Capture the cell that displays the provided text and extract its (X, Y) central coordinate. 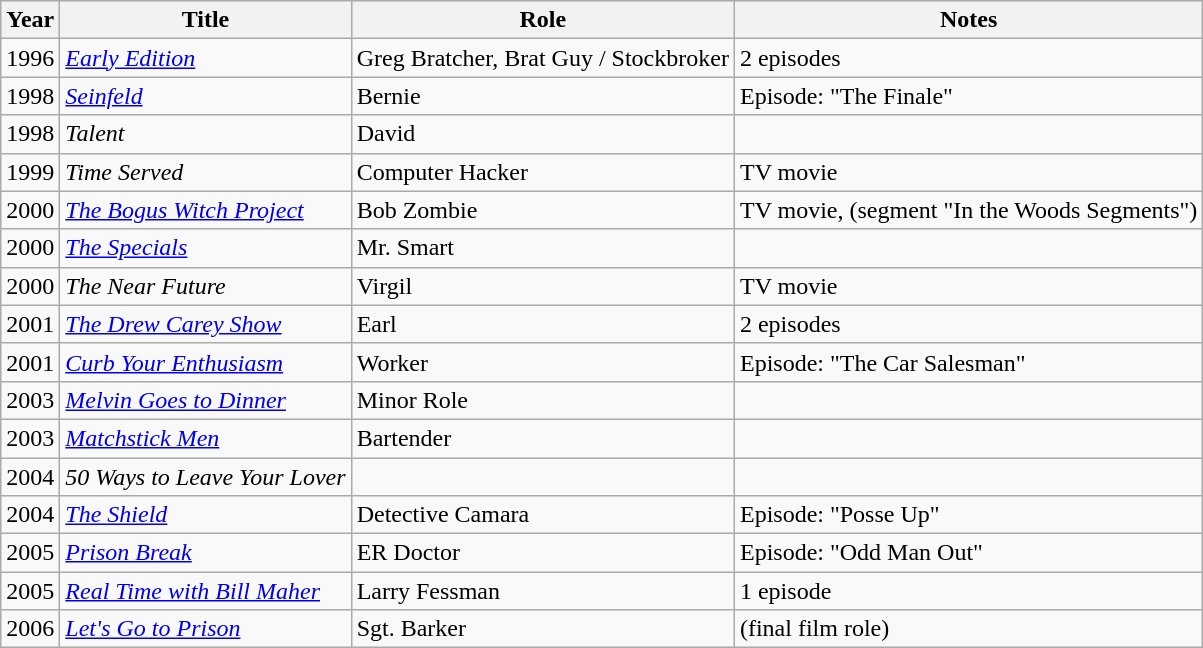
Role (542, 20)
The Drew Carey Show (206, 324)
The Bogus Witch Project (206, 210)
The Near Future (206, 286)
(final film role) (968, 629)
David (542, 134)
Episode: "The Finale" (968, 96)
ER Doctor (542, 553)
Prison Break (206, 553)
1999 (30, 172)
Greg Bratcher, Brat Guy / Stockbroker (542, 58)
Mr. Smart (542, 248)
Bartender (542, 438)
TV movie, (segment "In the Woods Segments") (968, 210)
The Shield (206, 515)
Earl (542, 324)
Bob Zombie (542, 210)
Curb Your Enthusiasm (206, 362)
Matchstick Men (206, 438)
Melvin Goes to Dinner (206, 400)
Computer Hacker (542, 172)
2006 (30, 629)
Episode: "The Car Salesman" (968, 362)
The Specials (206, 248)
Title (206, 20)
Talent (206, 134)
Worker (542, 362)
Early Edition (206, 58)
1996 (30, 58)
Virgil (542, 286)
Bernie (542, 96)
Let's Go to Prison (206, 629)
Sgt. Barker (542, 629)
Episode: "Posse Up" (968, 515)
Seinfeld (206, 96)
Real Time with Bill Maher (206, 591)
Detective Camara (542, 515)
50 Ways to Leave Your Lover (206, 477)
1 episode (968, 591)
Larry Fessman (542, 591)
Year (30, 20)
Notes (968, 20)
Time Served (206, 172)
Episode: "Odd Man Out" (968, 553)
Minor Role (542, 400)
